Extract the [x, y] coordinate from the center of the cell holding the provided text.  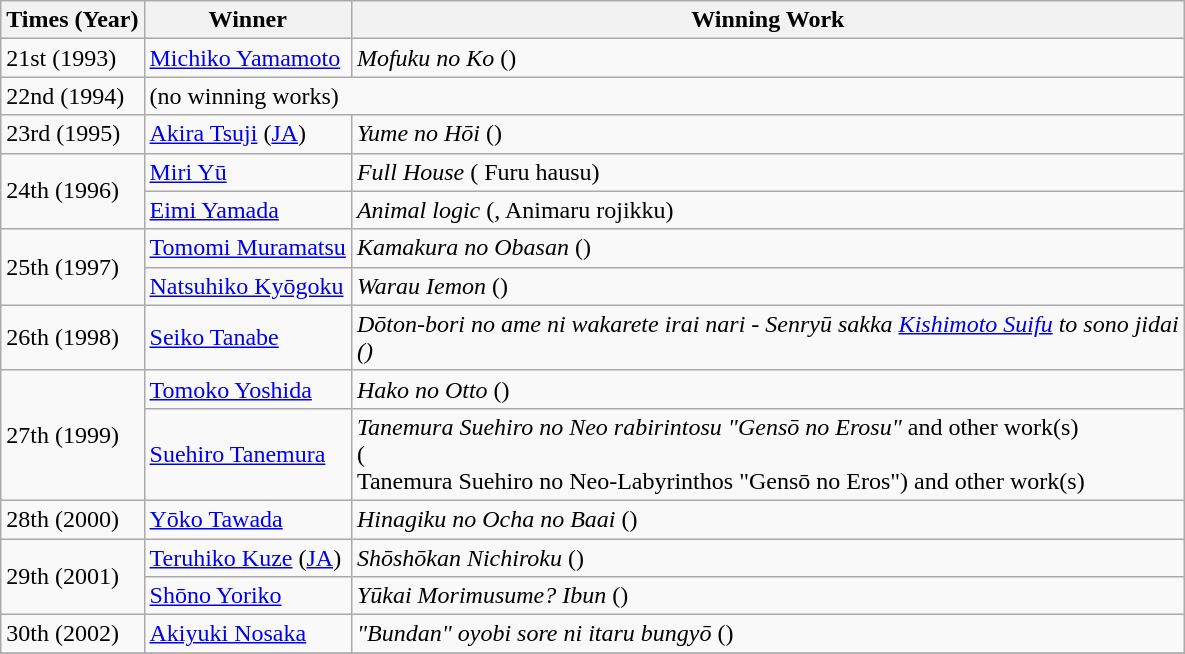
26th (1998) [72, 338]
Hako no Otto () [768, 389]
23rd (1995) [72, 134]
Yume no Hōi () [768, 134]
30th (2002) [72, 634]
"Bundan" oyobi sore ni itaru bungyō () [768, 634]
Michiko Yamamoto [248, 58]
24th (1996) [72, 191]
Tomomi Muramatsu [248, 248]
Seiko Tanabe [248, 338]
25th (1997) [72, 267]
Akiyuki Nosaka [248, 634]
Teruhiko Kuze (JA) [248, 557]
21st (1993) [72, 58]
Yūkai Morimusume? Ibun () [768, 596]
Eimi Yamada [248, 210]
Yōko Tawada [248, 519]
Full House ( Furu hausu) [768, 172]
Dōton-bori no ame ni wakarete irai nari - Senryū sakka Kishimoto Suifu to sono jidai () [768, 338]
27th (1999) [72, 435]
Miri Yū [248, 172]
22nd (1994) [72, 96]
Hinagiku no Ocha no Baai () [768, 519]
Suehiro Tanemura [248, 454]
Tomoko Yoshida [248, 389]
Warau Iemon () [768, 286]
Winner [248, 20]
Natsuhiko Kyōgoku [248, 286]
Shōshōkan Nichiroku () [768, 557]
Mofuku no Ko () [768, 58]
29th (2001) [72, 576]
28th (2000) [72, 519]
Times (Year) [72, 20]
Shōno Yoriko [248, 596]
Winning Work [768, 20]
Animal logic (, Animaru rojikku) [768, 210]
Akira Tsuji (JA) [248, 134]
(no winning works) [664, 96]
Kamakura no Obasan () [768, 248]
Tanemura Suehiro no Neo rabirintosu "Gensō no Erosu" and other work(s) ( Tanemura Suehiro no Neo-Labyrinthos "Gensō no Eros") and other work(s) [768, 454]
